Locate the cell with the specified text and output its (X, Y) center coordinate. 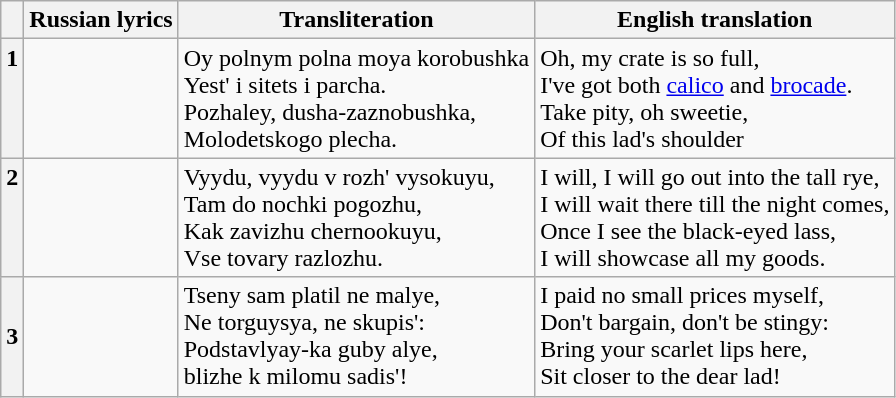
I paid no small prices myself, Don't bargain, don't be stingy: Bring your scarlet lips here, Sit closer to the dear lad! (715, 336)
3 (12, 336)
Russian lyrics (101, 20)
Vyydu, vyydu v rozh' vysokuyu,Tam do nochki pogozhu,Kak zavizhu chernookuyu,Vse tovary razlozhu. (356, 218)
Oy polnym polna moya korobushkaYest' i sitets i parcha.Pozhaley, dusha-zaznobushka,Molodetskogo plecha. (356, 98)
English translation (715, 20)
1 (12, 98)
Tseny sam platil ne malye, Ne torguysya, ne skupis': Podstavlyay-ka guby alye, blizhe k milomu sadis'! (356, 336)
2 (12, 218)
Transliteration (356, 20)
Oh, my crate is so full,I've got both calico and brocade.Take pity, oh sweetie,Of this lad's shoulder (715, 98)
I will, I will go out into the tall rye,I will wait there till the night comes,Once I see the black-eyed lass,I will showcase all my goods. (715, 218)
